Return the [X, Y] coordinate for the center point of the cell that contains the specified text.  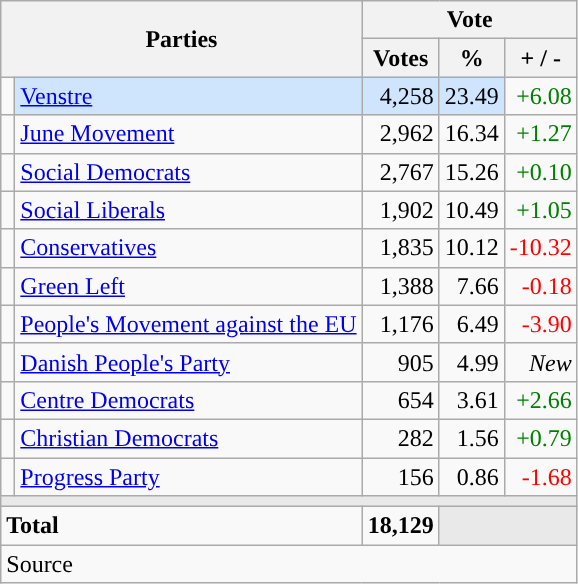
10.12 [472, 248]
-0.18 [540, 286]
654 [400, 400]
18,129 [400, 526]
Source [290, 564]
Christian Democrats [188, 438]
-10.32 [540, 248]
6.49 [472, 324]
+2.66 [540, 400]
1.56 [472, 438]
3.61 [472, 400]
4,258 [400, 96]
Parties [182, 39]
1,902 [400, 210]
1,176 [400, 324]
2,962 [400, 134]
23.49 [472, 96]
Green Left [188, 286]
16.34 [472, 134]
+0.10 [540, 172]
+1.05 [540, 210]
Vote [470, 20]
+ / - [540, 58]
Danish People's Party [188, 362]
156 [400, 477]
Venstre [188, 96]
-3.90 [540, 324]
Conservatives [188, 248]
Votes [400, 58]
People's Movement against the EU [188, 324]
282 [400, 438]
Centre Democrats [188, 400]
Social Liberals [188, 210]
1,835 [400, 248]
June Movement [188, 134]
2,767 [400, 172]
Progress Party [188, 477]
7.66 [472, 286]
+6.08 [540, 96]
-1.68 [540, 477]
905 [400, 362]
0.86 [472, 477]
4.99 [472, 362]
% [472, 58]
1,388 [400, 286]
+1.27 [540, 134]
15.26 [472, 172]
+0.79 [540, 438]
10.49 [472, 210]
Social Democrats [188, 172]
New [540, 362]
Total [182, 526]
